Find where the given text appears and provide that cell's center as [X, Y] coordinate. 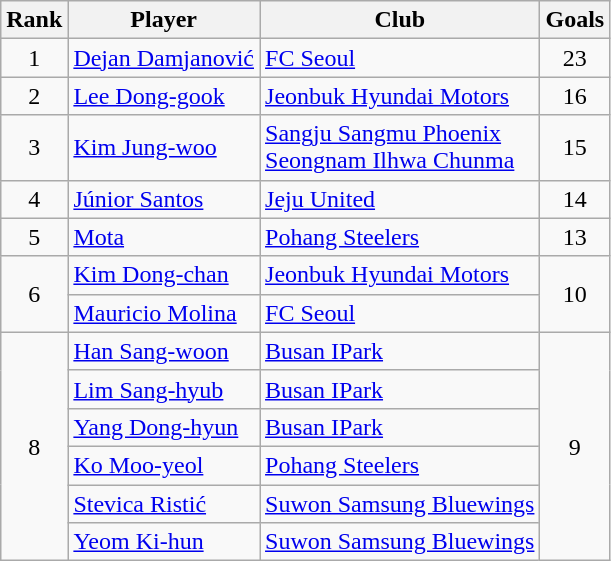
Goals [575, 20]
14 [575, 199]
15 [575, 148]
16 [575, 96]
Mauricio Molina [164, 313]
Jeju United [400, 199]
9 [575, 446]
Yeom Ki-hun [164, 542]
Dejan Damjanović [164, 58]
Kim Dong-chan [164, 275]
Yang Dong-hyun [164, 427]
Stevica Ristić [164, 503]
2 [34, 96]
3 [34, 148]
8 [34, 446]
Player [164, 20]
Han Sang-woon [164, 351]
4 [34, 199]
13 [575, 237]
Lim Sang-hyub [164, 389]
1 [34, 58]
10 [575, 294]
Sangju Sangmu PhoenixSeongnam Ilhwa Chunma [400, 148]
Rank [34, 20]
Kim Jung-woo [164, 148]
Mota [164, 237]
5 [34, 237]
Ko Moo-yeol [164, 465]
23 [575, 58]
Club [400, 20]
6 [34, 294]
Lee Dong-gook [164, 96]
Júnior Santos [164, 199]
